Pinpoint the cell where the given text exists, returning its [x, y] midpoint coordinate. 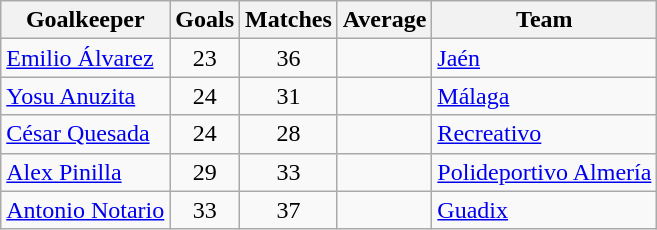
Recreativo [544, 134]
Alex Pinilla [86, 172]
28 [289, 134]
Emilio Álvarez [86, 58]
César Quesada [86, 134]
Yosu Anuzita [86, 96]
29 [205, 172]
Jaén [544, 58]
Average [384, 20]
37 [289, 210]
31 [289, 96]
Matches [289, 20]
Guadix [544, 210]
Málaga [544, 96]
Goalkeeper [86, 20]
36 [289, 58]
Antonio Notario [86, 210]
Polideportivo Almería [544, 172]
Team [544, 20]
Goals [205, 20]
23 [205, 58]
